From the cell containing the given text, extract its center point as (X, Y) coordinate. 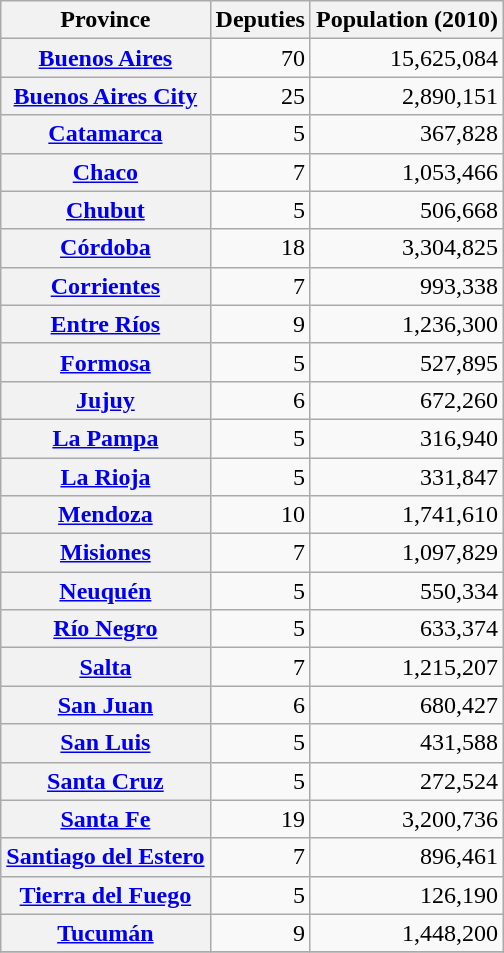
Entre Ríos (106, 324)
25 (260, 96)
527,895 (406, 362)
316,940 (406, 438)
Formosa (106, 362)
993,338 (406, 286)
Misiones (106, 553)
Catamarca (106, 134)
1,236,300 (406, 324)
15,625,084 (406, 58)
18 (260, 248)
Jujuy (106, 400)
Chubut (106, 210)
331,847 (406, 477)
Population (2010) (406, 20)
Buenos Aires City (106, 96)
San Juan (106, 705)
1,448,200 (406, 933)
San Luis (106, 743)
Deputies (260, 20)
Buenos Aires (106, 58)
672,260 (406, 400)
550,334 (406, 591)
Santiago del Estero (106, 857)
La Pampa (106, 438)
Río Negro (106, 629)
Mendoza (106, 515)
Santa Cruz (106, 781)
Tierra del Fuego (106, 895)
La Rioja (106, 477)
Chaco (106, 172)
Province (106, 20)
1,053,466 (406, 172)
367,828 (406, 134)
1,741,610 (406, 515)
Corrientes (106, 286)
633,374 (406, 629)
70 (260, 58)
506,668 (406, 210)
272,524 (406, 781)
126,190 (406, 895)
Tucumán (106, 933)
3,304,825 (406, 248)
Santa Fe (106, 819)
2,890,151 (406, 96)
Neuquén (106, 591)
19 (260, 819)
431,588 (406, 743)
1,097,829 (406, 553)
896,461 (406, 857)
1,215,207 (406, 667)
680,427 (406, 705)
Salta (106, 667)
10 (260, 515)
Córdoba (106, 248)
3,200,736 (406, 819)
